From the cell containing the given text, extract its center point as [x, y] coordinate. 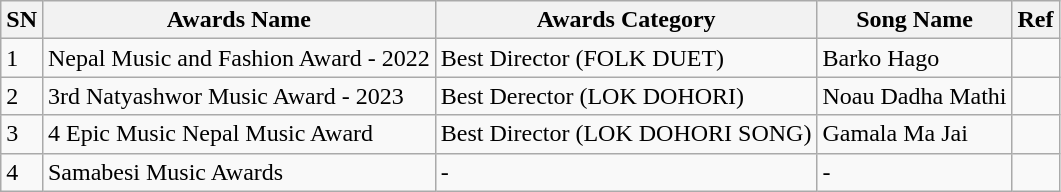
Best Director (FOLK DUET) [626, 58]
Awards Name [238, 20]
3rd Natyashwor Music Award - 2023 [238, 96]
4 [22, 172]
Noau Dadha Mathi [914, 96]
Nepal Music and Fashion Award - 2022 [238, 58]
Barko Hago [914, 58]
2 [22, 96]
Best Derector (LOK DOHORI) [626, 96]
1 [22, 58]
Song Name [914, 20]
Samabesi Music Awards [238, 172]
Ref [1036, 20]
Gamala Ma Jai [914, 134]
SN [22, 20]
Best Director (LOK DOHORI SONG) [626, 134]
4 Epic Music Nepal Music Award [238, 134]
3 [22, 134]
Awards Category [626, 20]
